Output the (X, Y) coordinate of the center of the cell containing the given text.  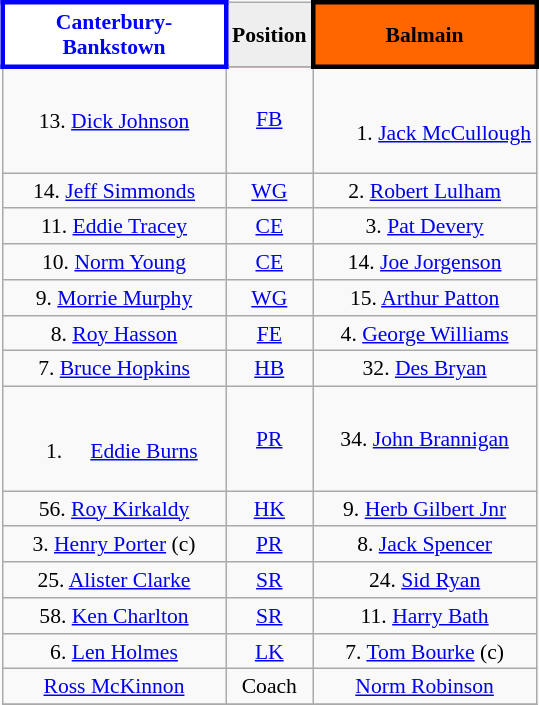
7. Bruce Hopkins (114, 369)
3. Pat Devery (424, 226)
Coach (270, 687)
14. Joe Jorgenson (424, 262)
LK (270, 651)
Jack McCullough (424, 120)
Position (270, 35)
6. Len Holmes (114, 651)
Ross McKinnon (114, 687)
Balmain (424, 35)
8. Roy Hasson (114, 333)
HB (270, 369)
7. Tom Bourke (c) (424, 651)
11. Eddie Tracey (114, 226)
9. Herb Gilbert Jnr (424, 509)
24. Sid Ryan (424, 580)
25. Alister Clarke (114, 580)
FE (270, 333)
2. Robert Lulham (424, 191)
13. Dick Johnson (114, 120)
58. Ken Charlton (114, 616)
8. Jack Spencer (424, 544)
Norm Robinson (424, 687)
HK (270, 509)
15. Arthur Patton (424, 298)
FB (270, 120)
56. Roy Kirkaldy (114, 509)
Canterbury-Bankstown (114, 35)
10. Norm Young (114, 262)
11. Harry Bath (424, 616)
3. Henry Porter (c) (114, 544)
9. Morrie Murphy (114, 298)
34. John Brannigan (424, 439)
Eddie Burns (114, 439)
14. Jeff Simmonds (114, 191)
4. George Williams (424, 333)
32. Des Bryan (424, 369)
